Detect which cell encompasses the target text, then output its [X, Y] center coordinate. 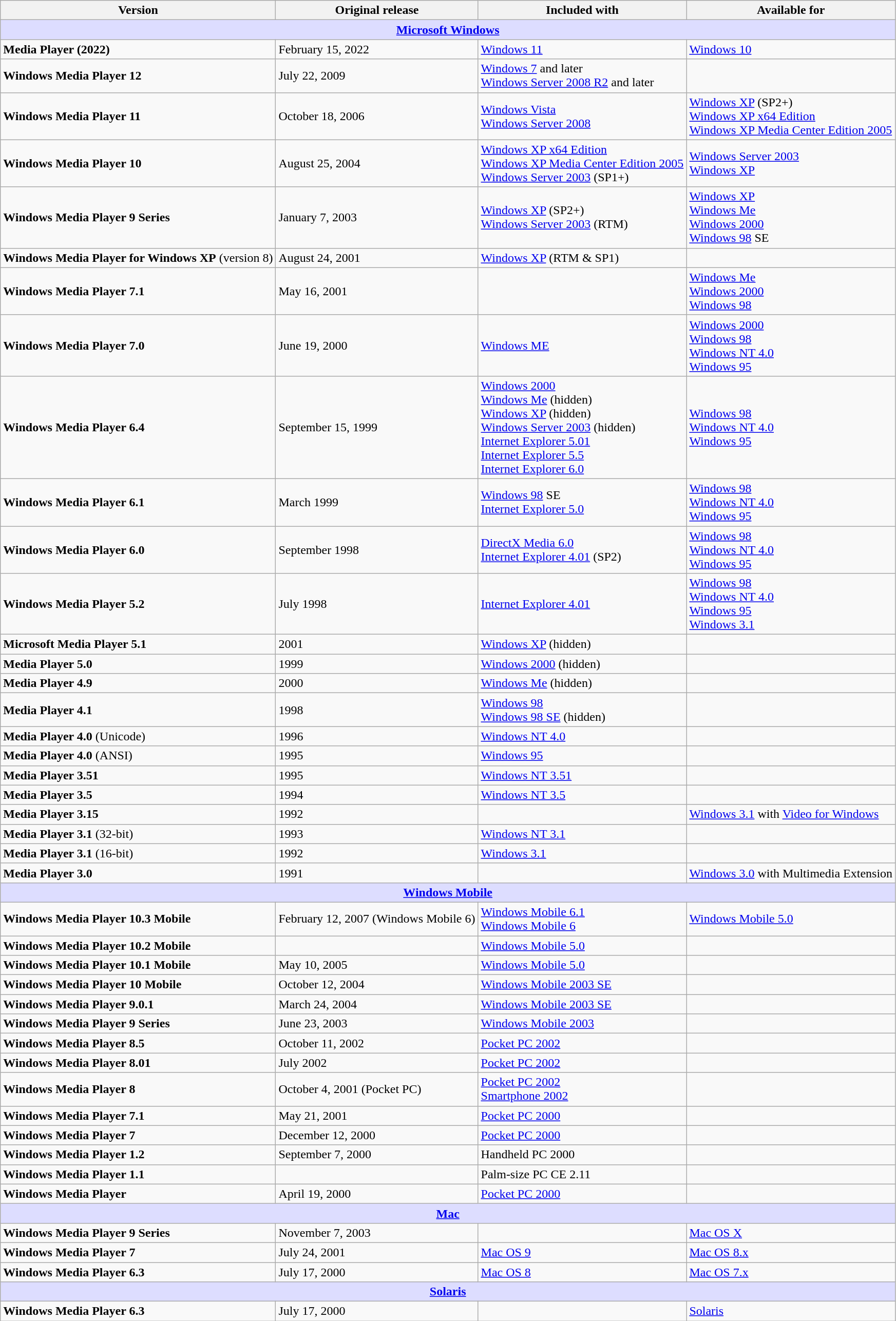
Windows Media Player [138, 1194]
Windows XPWindows MeWindows 2000Windows 98 SE [791, 218]
2001 [377, 644]
1994 [377, 795]
Pocket PC 2002Smartphone 2002 [582, 1089]
Windows Media Player 10.1 Mobile [138, 965]
Windows XP (hidden) [582, 644]
1991 [377, 873]
Windows MeWindows 2000Windows 98 [791, 291]
Media Player 3.0 [138, 873]
Handheld PC 2000 [582, 1155]
Windows VistaWindows Server 2008 [582, 116]
Windows Media Player 8 [138, 1089]
Internet Explorer 4.01 [582, 604]
September 15, 1999 [377, 427]
Windows Media Player 10 [138, 163]
August 24, 2001 [377, 258]
January 7, 2003 [377, 218]
Windows Mobile [448, 892]
Windows XP x64 EditionWindows XP Media Center Edition 2005Windows Server 2003 (SP1+) [582, 163]
Windows 2000 (hidden) [582, 664]
November 7, 2003 [377, 1233]
Windows Media Player 11 [138, 116]
August 25, 2004 [377, 163]
Mac OS 7.x [791, 1272]
Media Player 3.1 (32-bit) [138, 834]
Windows 98Windows 98 SE (hidden) [582, 710]
Windows Me (hidden) [582, 683]
Windows NT 3.5 [582, 795]
Windows Media Player 12 [138, 76]
Windows Media Player 9.0.1 [138, 1004]
Windows Media Player 8.5 [138, 1043]
Windows 98Windows NT 4.0Windows 95Windows 3.1 [791, 604]
Windows XP (SP2+)Windows XP x64 EditionWindows XP Media Center Edition 2005 [791, 116]
Windows 7 and later Windows Server 2008 R2 and later [582, 76]
1999 [377, 664]
September 1998 [377, 549]
Windows XP (RTM & SP1) [582, 258]
Windows 98 Windows NT 4.0Windows 95 [791, 502]
Windows Media Player 7.0 [138, 345]
1996 [377, 736]
Windows 2000Windows 98Windows NT 4.0Windows 95 [791, 345]
2000 [377, 683]
Windows Media Player 10 Mobile [138, 985]
Mac OS 8 [582, 1272]
Windows Media Player 1.1 [138, 1174]
Included with [582, 10]
Windows Media Player 6.0 [138, 549]
Media Player 3.1 (16-bit) [138, 853]
Windows NT 3.51 [582, 775]
March 1999 [377, 502]
April 19, 2000 [377, 1194]
Media Player 4.0 (Unicode) [138, 736]
September 7, 2000 [377, 1155]
Windows 98 SEInternet Explorer 5.0 [582, 502]
Media Player 4.1 [138, 710]
Windows NT 3.1 [582, 834]
Windows 95 [582, 756]
February 15, 2022 [377, 49]
Windows 10 [791, 49]
Windows XP (SP2+)Windows Server 2003 (RTM) [582, 218]
February 12, 2007 (Windows Mobile 6) [377, 919]
Media Player (2022) [138, 49]
Windows Mobile 6.1Windows Mobile 6 [582, 919]
Windows Media Player 6.1 [138, 502]
March 24, 2004 [377, 1004]
Microsoft Media Player 5.1 [138, 644]
June 19, 2000 [377, 345]
Mac OS 9 [582, 1252]
Media Player 5.0 [138, 664]
Windows Server 2003Windows XP [791, 163]
Windows 3.0 with Multimedia Extension [791, 873]
Windows Media Player 10.3 Mobile [138, 919]
Windows Media Player 10.2 Mobile [138, 945]
Windows Mobile 2003 [582, 1024]
Media Player 4.0 (ANSI) [138, 756]
Microsoft Windows [448, 30]
May 10, 2005 [377, 965]
Mac [448, 1213]
Palm-size PC CE 2.11 [582, 1174]
Windows ME [582, 345]
Windows NT 4.0 [582, 736]
Windows 11 [582, 49]
Media Player 3.5 [138, 795]
Windows Media Player 5.2 [138, 604]
1998 [377, 710]
Mac OS 8.x [791, 1252]
Windows Media Player 8.01 [138, 1063]
Windows 2000Windows Me (hidden)Windows XP (hidden)Windows Server 2003 (hidden)Internet Explorer 5.01Internet Explorer 5.5Internet Explorer 6.0 [582, 427]
October 11, 2002 [377, 1043]
December 12, 2000 [377, 1135]
Windows 3.1 with Video for Windows [791, 814]
July 1998 [377, 604]
Version [138, 10]
October 12, 2004 [377, 985]
October 4, 2001 (Pocket PC) [377, 1089]
Windows Media Player for Windows XP (version 8) [138, 258]
Windows 3.1 [582, 853]
Available for [791, 10]
October 18, 2006 [377, 116]
Media Player 3.51 [138, 775]
May 21, 2001 [377, 1116]
Media Player 4.9 [138, 683]
July 22, 2009 [377, 76]
Media Player 3.15 [138, 814]
July 24, 2001 [377, 1252]
Original release [377, 10]
July 2002 [377, 1063]
DirectX Media 6.0Internet Explorer 4.01 (SP2) [582, 549]
1993 [377, 834]
June 23, 2003 [377, 1024]
May 16, 2001 [377, 291]
Windows Media Player 6.4 [138, 427]
Windows Media Player 1.2 [138, 1155]
Mac OS X [791, 1233]
